Search for the cell housing the specified text and yield its [X, Y] center coordinate. 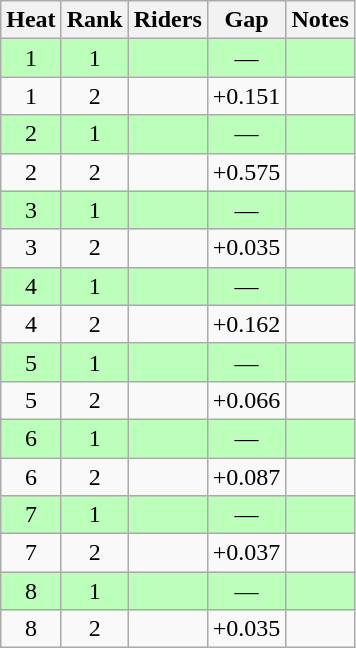
Heat [31, 20]
+0.087 [246, 477]
+0.037 [246, 553]
Riders [168, 20]
Notes [320, 20]
Rank [94, 20]
+0.066 [246, 400]
+0.151 [246, 96]
Gap [246, 20]
+0.575 [246, 172]
+0.162 [246, 324]
